Provide the (X, Y) coordinate of the cell's center where the given text is located.  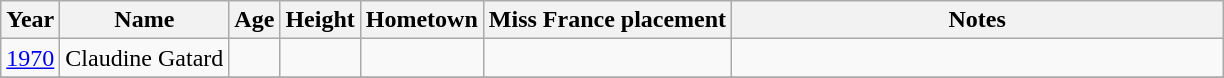
Year (30, 20)
Hometown (422, 20)
Height (320, 20)
1970 (30, 58)
Claudine Gatard (144, 58)
Miss France placement (607, 20)
Age (254, 20)
Name (144, 20)
Notes (978, 20)
